Output the (X, Y) coordinate of the center of the cell containing the given text.  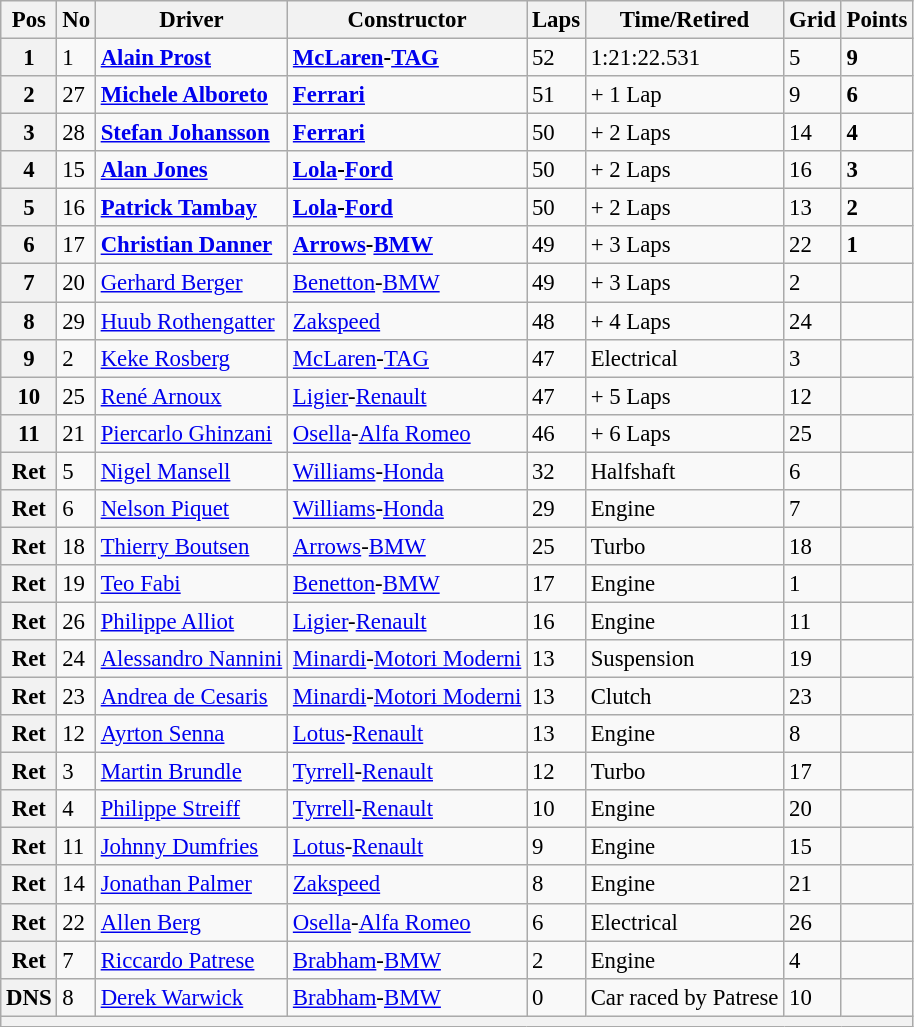
Patrick Tambay (191, 208)
Alan Jones (191, 170)
Alain Prost (191, 58)
Suspension (684, 659)
No (76, 20)
Philippe Alliot (191, 621)
Car raced by Patrese (684, 997)
Riccardo Patrese (191, 960)
René Arnoux (191, 396)
Piercarlo Ghinzani (191, 433)
Thierry Boutsen (191, 546)
+ 1 Lap (684, 95)
51 (556, 95)
46 (556, 433)
Ayrton Senna (191, 734)
Gerhard Berger (191, 283)
Stefan Johansson (191, 133)
+ 4 Laps (684, 321)
Andrea de Cesaris (191, 697)
Derek Warwick (191, 997)
Halfshaft (684, 471)
28 (76, 133)
Driver (191, 20)
+ 5 Laps (684, 396)
Teo Fabi (191, 584)
Pos (29, 20)
52 (556, 58)
Johnny Dumfries (191, 847)
48 (556, 321)
0 (556, 997)
Grid (812, 20)
+ 6 Laps (684, 433)
DNS (29, 997)
Allen Berg (191, 922)
Clutch (684, 697)
1:21:22.531 (684, 58)
Keke Rosberg (191, 358)
Nigel Mansell (191, 471)
Alessandro Nannini (191, 659)
Huub Rothengatter (191, 321)
Constructor (408, 20)
Time/Retired (684, 20)
Laps (556, 20)
Points (876, 20)
Martin Brundle (191, 772)
Christian Danner (191, 245)
Jonathan Palmer (191, 885)
Philippe Streiff (191, 809)
27 (76, 95)
32 (556, 471)
Nelson Piquet (191, 509)
Michele Alboreto (191, 95)
